Find where the given text appears and provide that cell's center as (X, Y) coordinate. 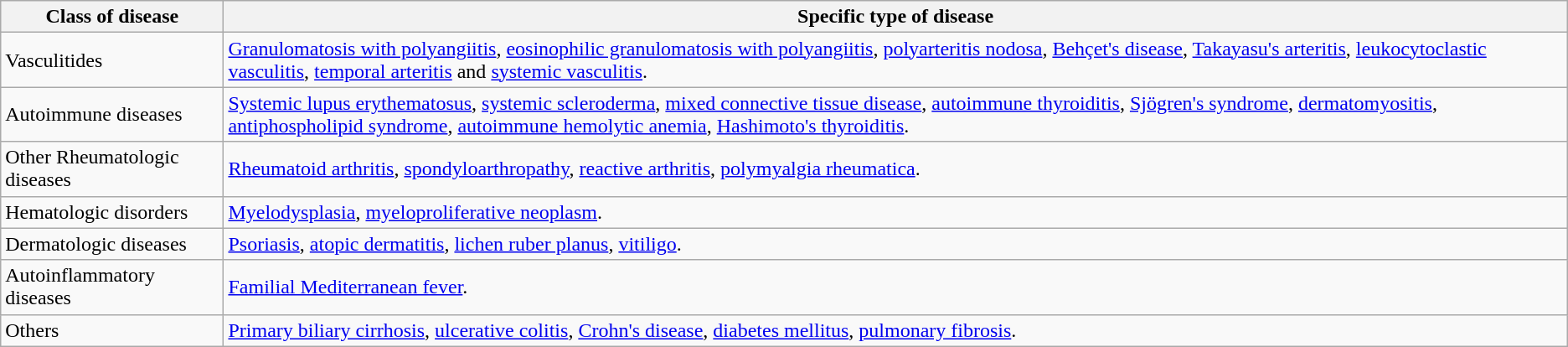
Autoimmune diseases (112, 114)
Familial Mediterranean fever. (895, 287)
Class of disease (112, 17)
Autoinflammatory diseases (112, 287)
Others (112, 330)
Dermatologic diseases (112, 244)
Other Rheumatologic diseases (112, 169)
Hematologic disorders (112, 212)
Primary biliary cirrhosis, ulcerative colitis, Crohn's disease, diabetes mellitus, pulmonary fibrosis. (895, 330)
Psoriasis, atopic dermatitis, lichen ruber planus, vitiligo. (895, 244)
Rheumatoid arthritis, spondyloarthropathy, reactive arthritis, polymyalgia rheumatica. (895, 169)
Vasculitides (112, 60)
Specific type of disease (895, 17)
Myelodysplasia, myeloproliferative neoplasm. (895, 212)
